For the text-containing cell, return its midpoint in (x, y) coordinate format. 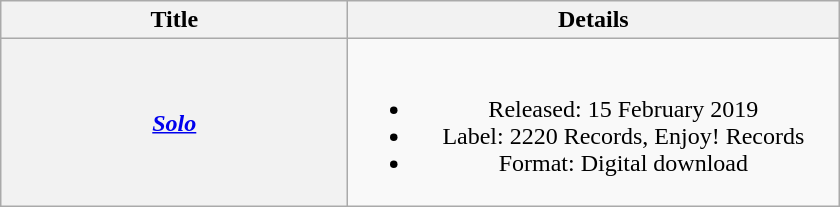
Title (174, 20)
Details (594, 20)
Released: 15 February 2019Label: 2220 Records, Enjoy! RecordsFormat: Digital download (594, 122)
Solo (174, 122)
